Return the (X, Y) coordinate for the center point of the cell that contains the specified text.  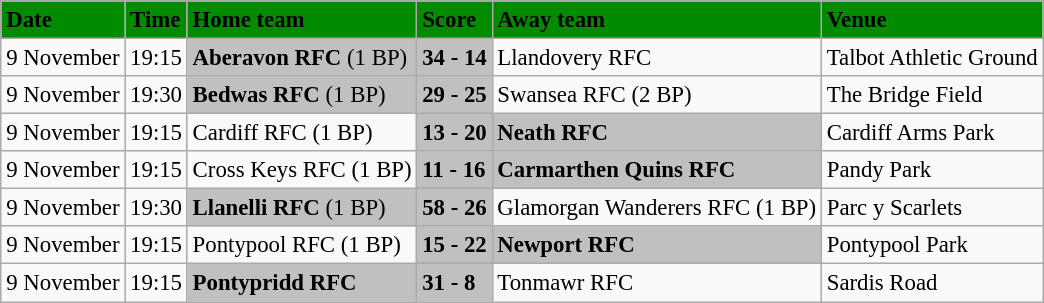
31 - 8 (454, 283)
58 - 26 (454, 208)
11 - 16 (454, 170)
Neath RFC (656, 133)
Llanelli RFC (1 BP) (302, 208)
Talbot Athletic Ground (932, 57)
Home team (302, 20)
Llandovery RFC (656, 57)
29 - 25 (454, 95)
Cardiff Arms Park (932, 133)
Newport RFC (656, 245)
Tonmawr RFC (656, 283)
Carmarthen Quins RFC (656, 170)
34 - 14 (454, 57)
Date (63, 20)
13 - 20 (454, 133)
Pontypridd RFC (302, 283)
15 - 22 (454, 245)
Away team (656, 20)
Pandy Park (932, 170)
Glamorgan Wanderers RFC (1 BP) (656, 208)
Sardis Road (932, 283)
Time (156, 20)
Bedwas RFC (1 BP) (302, 95)
Score (454, 20)
Venue (932, 20)
Pontypool Park (932, 245)
The Bridge Field (932, 95)
Aberavon RFC (1 BP) (302, 57)
Cardiff RFC (1 BP) (302, 133)
Swansea RFC (2 BP) (656, 95)
Pontypool RFC (1 BP) (302, 245)
Cross Keys RFC (1 BP) (302, 170)
Parc y Scarlets (932, 208)
